Scan for the cell matching the given text and deliver its (x, y) coordinate at center. 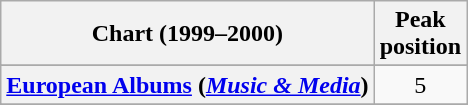
Chart (1999–2000) (188, 34)
5 (420, 85)
European Albums (Music & Media) (188, 85)
Peakposition (420, 34)
